Capture the cell that displays the provided text and extract its [X, Y] central coordinate. 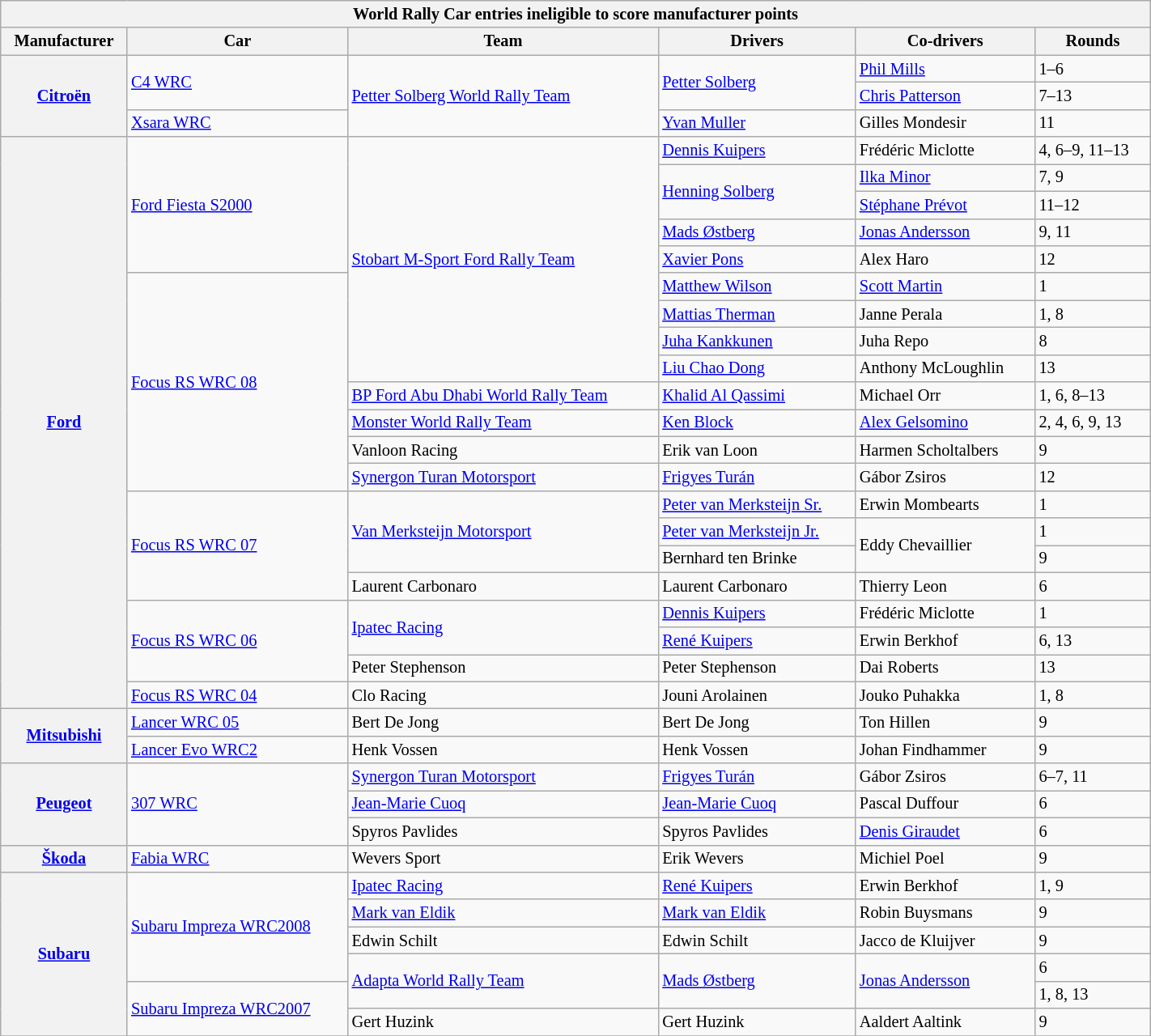
Peugeot [64, 805]
Alex Haro [945, 259]
Yvan Muller [757, 123]
World Rally Car entries ineligible to score manufacturer points [575, 14]
Focus RS WRC 06 [238, 641]
Juha Repo [945, 341]
Eddy Chevaillier [945, 546]
Alex Gelsomino [945, 422]
Vanloon Racing [503, 450]
Jouko Puhakka [945, 695]
2, 4, 6, 9, 13 [1093, 422]
6–7, 11 [1093, 777]
Focus RS WRC 07 [238, 546]
Clo Racing [503, 695]
Chris Patterson [945, 96]
Bernhard ten Brinke [757, 558]
Liu Chao Dong [757, 368]
Johan Findhammer [945, 749]
Rounds [1093, 41]
Henning Solberg [757, 191]
Jacco de Kluijver [945, 940]
Xsara WRC [238, 123]
Co-drivers [945, 41]
Janne Perala [945, 314]
Peter van Merksteijn Jr. [757, 532]
1, 8, 13 [1093, 995]
Pascal Duffour [945, 804]
Robin Buysmans [945, 913]
Škoda [64, 859]
Focus RS WRC 08 [238, 382]
Denis Giraudet [945, 831]
Manufacturer [64, 41]
Michael Orr [945, 396]
Van Merksteijn Motorsport [503, 531]
Subaru Impreza WRC2008 [238, 926]
Subaru Impreza WRC2007 [238, 1008]
Stobart M-Sport Ford Rally Team [503, 259]
Xavier Pons [757, 259]
Ton Hillen [945, 722]
Aaldert Aaltink [945, 1022]
4, 6–9, 11–13 [1093, 151]
Peter van Merksteijn Sr. [757, 504]
307 WRC [238, 805]
Jouni Arolainen [757, 695]
Subaru [64, 953]
1, 9 [1093, 885]
Juha Kankkunen [757, 341]
7–13 [1093, 96]
Dai Roberts [945, 668]
7, 9 [1093, 177]
Michiel Poel [945, 859]
BP Ford Abu Dhabi World Rally Team [503, 396]
C4 WRC [238, 83]
Matthew Wilson [757, 287]
Ford Fiesta S2000 [238, 205]
Petter Solberg World Rally Team [503, 96]
11 [1093, 123]
Ken Block [757, 422]
Petter Solberg [757, 83]
Monster World Rally Team [503, 422]
Focus RS WRC 04 [238, 695]
Team [503, 41]
Mitsubishi [64, 735]
Car [238, 41]
Ilka Minor [945, 177]
Erwin Mombearts [945, 504]
1–6 [1093, 69]
11–12 [1093, 205]
Wevers Sport [503, 859]
1, 6, 8–13 [1093, 396]
Khalid Al Qassimi [757, 396]
Erik Wevers [757, 859]
Lancer Evo WRC2 [238, 749]
Drivers [757, 41]
Citroën [64, 96]
6, 13 [1093, 640]
Erik van Loon [757, 450]
Thierry Leon [945, 586]
9, 11 [1093, 232]
Phil Mills [945, 69]
Gilles Mondesir [945, 123]
Lancer WRC 05 [238, 722]
Ford [64, 422]
8 [1093, 341]
Anthony McLoughlin [945, 368]
Harmen Scholtalbers [945, 450]
Adapta World Rally Team [503, 981]
Mattias Therman [757, 314]
Scott Martin [945, 287]
Stéphane Prévot [945, 205]
Fabia WRC [238, 859]
